Provide the (X, Y) coordinate of the cell's center where the given text is located.  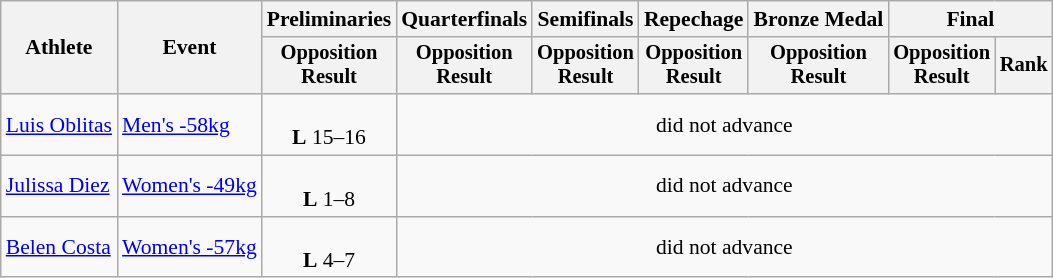
Bronze Medal (818, 19)
Final (970, 19)
Event (190, 48)
Repechage (694, 19)
Women's -49kg (190, 186)
Athlete (59, 48)
Men's -58kg (190, 124)
Belen Costa (59, 248)
L 4–7 (329, 248)
Preliminaries (329, 19)
Women's -57kg (190, 248)
Luis Oblitas (59, 124)
L 15–16 (329, 124)
Quarterfinals (464, 19)
Julissa Diez (59, 186)
L 1–8 (329, 186)
Semifinals (586, 19)
Rank (1024, 66)
